Capture the cell that displays the provided text and extract its [X, Y] central coordinate. 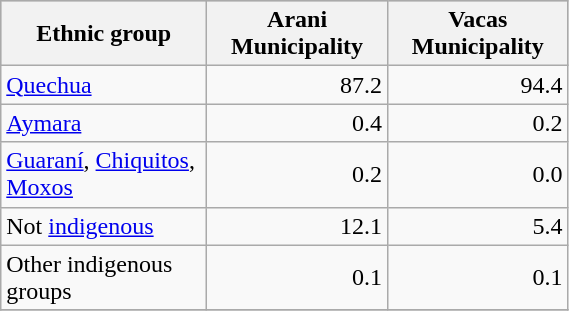
Ethnic group [104, 34]
87.2 [298, 85]
0.0 [478, 174]
Guaraní, Chiquitos, Moxos [104, 174]
Vacas Municipality [478, 34]
Aymara [104, 123]
5.4 [478, 226]
Arani Municipality [298, 34]
12.1 [298, 226]
94.4 [478, 85]
Other indigenous groups [104, 278]
Quechua [104, 85]
Not indigenous [104, 226]
0.4 [298, 123]
